Detect which cell encompasses the target text, then output its (x, y) center coordinate. 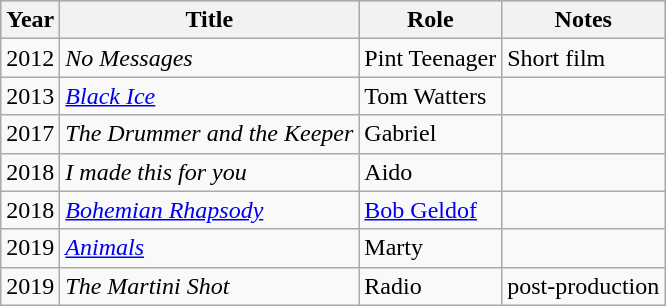
Animals (210, 248)
Bob Geldof (430, 210)
2017 (30, 134)
Aido (430, 172)
Year (30, 20)
Title (210, 20)
2013 (30, 96)
Marty (430, 248)
The Drummer and the Keeper (210, 134)
Notes (584, 20)
Black Ice (210, 96)
Role (430, 20)
2012 (30, 58)
post-production (584, 286)
No Messages (210, 58)
Short film (584, 58)
Gabriel (430, 134)
Tom Watters (430, 96)
I made this for you (210, 172)
Radio (430, 286)
The Martini Shot (210, 286)
Bohemian Rhapsody (210, 210)
Pint Teenager (430, 58)
